Locate the cell with the specified text and output its [X, Y] center coordinate. 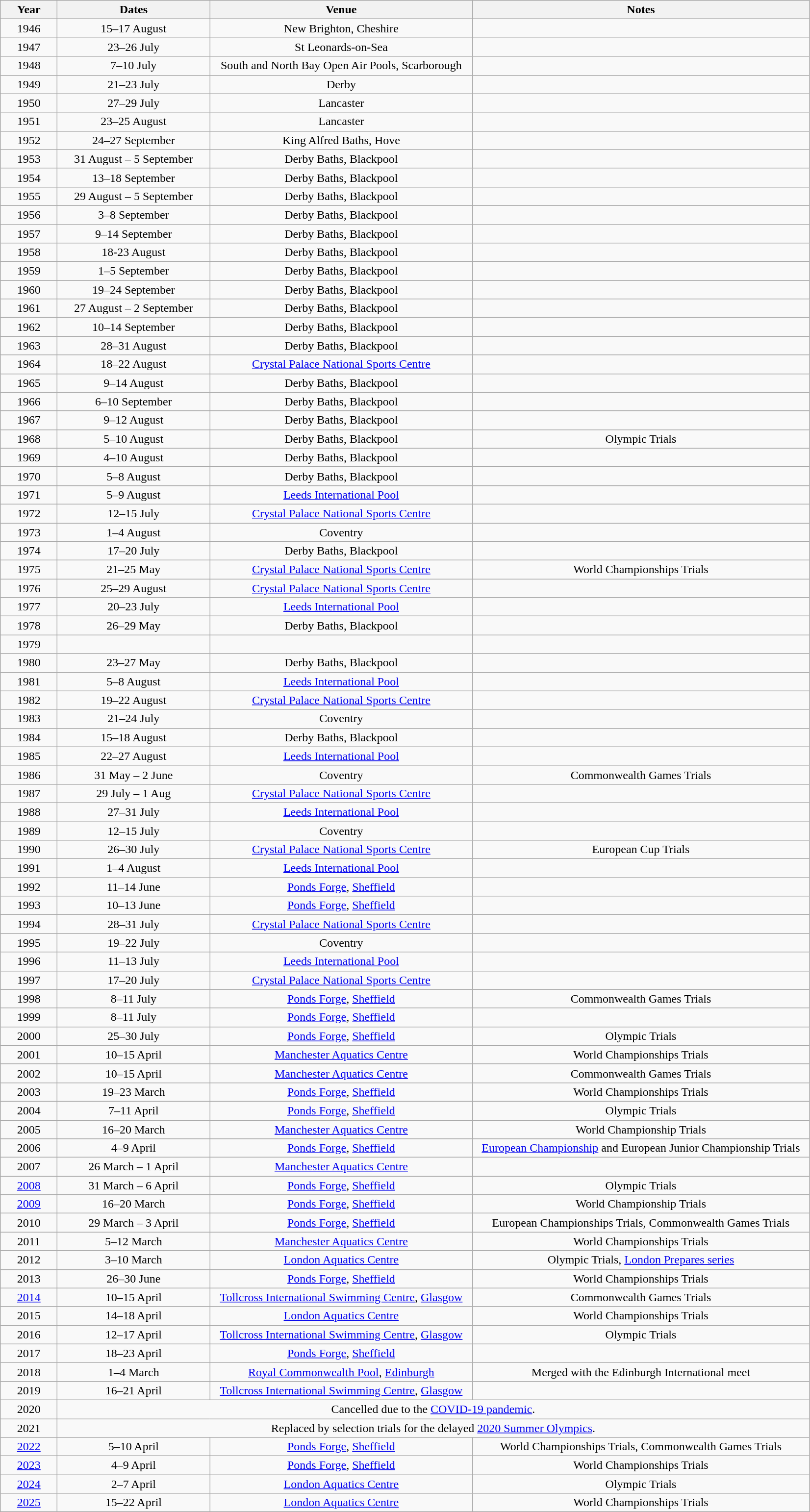
9–12 August [133, 420]
1962 [29, 327]
South and North Bay Open Air Pools, Scarborough [341, 66]
1956 [29, 215]
1946 [29, 28]
2011 [29, 1241]
4–10 August [133, 457]
3–8 September [133, 215]
2008 [29, 1185]
1996 [29, 961]
1952 [29, 140]
Royal Commonwealth Pool, Edinburgh [341, 1372]
1973 [29, 532]
1988 [29, 812]
2024 [29, 1484]
31 May – 2 June [133, 775]
26–30 July [133, 850]
1994 [29, 924]
2009 [29, 1204]
New Brighton, Cheshire [341, 28]
2000 [29, 1036]
28–31 July [133, 924]
24–27 September [133, 140]
1992 [29, 887]
1961 [29, 308]
19–23 March [133, 1092]
1960 [29, 290]
1959 [29, 271]
1983 [29, 719]
1–5 September [133, 271]
1980 [29, 663]
9–14 August [133, 383]
1987 [29, 793]
1957 [29, 234]
26–30 June [133, 1279]
King Alfred Baths, Hove [341, 140]
5–12 March [133, 1241]
1971 [29, 495]
18-23 August [133, 252]
2022 [29, 1447]
2017 [29, 1353]
7–10 July [133, 66]
European Cup Trials [641, 850]
Venue [341, 10]
Cancelled due to the COVID-19 pandemic. [433, 1409]
23–26 July [133, 47]
1948 [29, 66]
5–9 August [133, 495]
1953 [29, 159]
European Championship and European Junior Championship Trials [641, 1148]
1989 [29, 831]
2012 [29, 1260]
1963 [29, 346]
2–7 April [133, 1484]
15–22 April [133, 1503]
25–30 July [133, 1036]
27–31 July [133, 812]
15–17 August [133, 28]
31 August – 5 September [133, 159]
1976 [29, 588]
27–29 July [133, 103]
1995 [29, 943]
1981 [29, 681]
2010 [29, 1223]
Notes [641, 10]
19–22 August [133, 700]
1990 [29, 850]
18–23 April [133, 1353]
1997 [29, 980]
1975 [29, 570]
1967 [29, 420]
Merged with the Edinburgh International meet [641, 1372]
Olympic Trials, London Prepares series [641, 1260]
1972 [29, 513]
1964 [29, 364]
2016 [29, 1335]
Derby [341, 84]
1993 [29, 906]
1949 [29, 84]
29 July – 1 Aug [133, 793]
1950 [29, 103]
Replaced by selection trials for the delayed 2020 Summer Olympics. [433, 1428]
21–23 July [133, 84]
1951 [29, 122]
1998 [29, 999]
2013 [29, 1279]
31 March – 6 April [133, 1185]
2018 [29, 1372]
11–14 June [133, 887]
20–23 July [133, 607]
St Leonards-on-Sea [341, 47]
European Championships Trials, Commonwealth Games Trials [641, 1223]
11–13 July [133, 961]
13–18 September [133, 177]
1986 [29, 775]
14–18 April [133, 1316]
15–18 August [133, 737]
2005 [29, 1129]
25–29 August [133, 588]
1999 [29, 1017]
3–10 March [133, 1260]
1965 [29, 383]
2007 [29, 1167]
7–11 April [133, 1110]
1979 [29, 644]
27 August – 2 September [133, 308]
1968 [29, 439]
29 March – 3 April [133, 1223]
2020 [29, 1409]
26 March – 1 April [133, 1167]
9–14 September [133, 234]
19–22 July [133, 943]
1955 [29, 196]
1985 [29, 756]
5–10 August [133, 439]
10–14 September [133, 327]
2015 [29, 1316]
1982 [29, 700]
2001 [29, 1055]
1947 [29, 47]
2019 [29, 1390]
2014 [29, 1297]
World Championships Trials, Commonwealth Games Trials [641, 1447]
2003 [29, 1092]
1970 [29, 476]
23–25 August [133, 122]
26–29 May [133, 626]
10–13 June [133, 906]
22–27 August [133, 756]
28–31 August [133, 346]
2021 [29, 1428]
19–24 September [133, 290]
23–27 May [133, 663]
2025 [29, 1503]
2023 [29, 1465]
1977 [29, 607]
29 August – 5 September [133, 196]
16–21 April [133, 1390]
1969 [29, 457]
1984 [29, 737]
1974 [29, 551]
1991 [29, 868]
Year [29, 10]
1–4 March [133, 1372]
1958 [29, 252]
1966 [29, 402]
12–17 April [133, 1335]
2002 [29, 1073]
18–22 August [133, 364]
2006 [29, 1148]
1954 [29, 177]
1978 [29, 626]
Dates [133, 10]
21–25 May [133, 570]
21–24 July [133, 719]
2004 [29, 1110]
5–10 April [133, 1447]
6–10 September [133, 402]
